Identify which cell holds the provided text, then report its (X, Y) central coordinate. 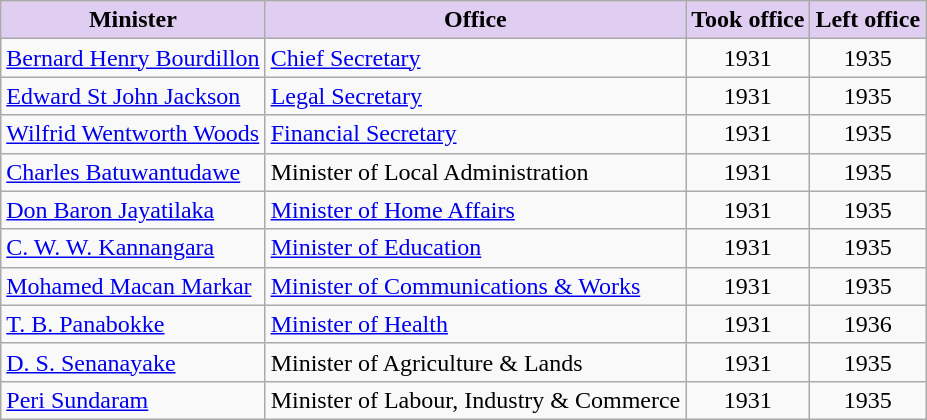
Minister of Home Affairs (476, 210)
Bernard Henry Bourdillon (133, 58)
C. W. W. Kannangara (133, 248)
Edward St John Jackson (133, 96)
Legal Secretary (476, 96)
Chief Secretary (476, 58)
Minister of Local Administration (476, 172)
Peri Sundaram (133, 400)
Left office (868, 20)
Mohamed Macan Markar (133, 286)
Minister of Education (476, 248)
Wilfrid Wentworth Woods (133, 134)
Minister of Communications & Works (476, 286)
Don Baron Jayatilaka (133, 210)
Minister of Health (476, 324)
Minister of Agriculture & Lands (476, 362)
Took office (748, 20)
D. S. Senanayake (133, 362)
Office (476, 20)
Financial Secretary (476, 134)
Minister of Labour, Industry & Commerce (476, 400)
Charles Batuwantudawe (133, 172)
T. B. Panabokke (133, 324)
Minister (133, 20)
1936 (868, 324)
